For the text-containing cell, return its midpoint in [X, Y] coordinate format. 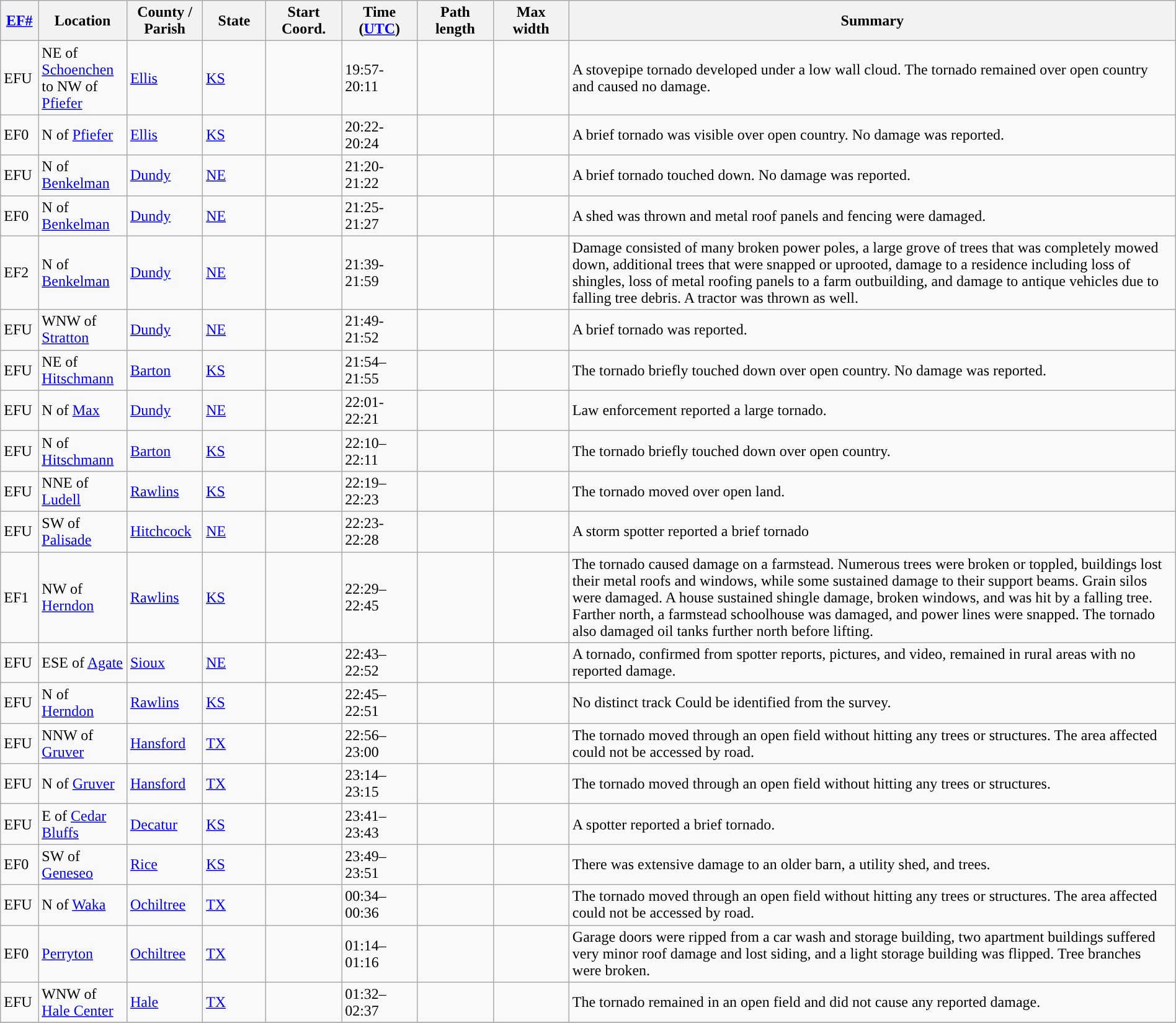
21:54–21:55 [380, 370]
Sioux [164, 663]
22:10–22:11 [380, 450]
21:25-21:27 [380, 216]
The tornado briefly touched down over open country. [872, 450]
Perryton [83, 954]
01:32–02:37 [380, 1003]
N of Waka [83, 905]
23:41–23:43 [380, 824]
There was extensive damage to an older barn, a utility shed, and trees. [872, 865]
Law enforcement reported a large tornado. [872, 411]
A brief tornado was reported. [872, 330]
NNE of Ludell [83, 491]
21:20-21:22 [380, 175]
A shed was thrown and metal roof panels and fencing were damaged. [872, 216]
A tornado, confirmed from spotter reports, pictures, and video, remained in rural areas with no reported damage. [872, 663]
N of Max [83, 411]
23:49–23:51 [380, 865]
22:43–22:52 [380, 663]
WNW of Stratton [83, 330]
ESE of Agate [83, 663]
19:57-20:11 [380, 78]
Hale [164, 1003]
Rice [164, 865]
22:19–22:23 [380, 491]
23:14–23:15 [380, 784]
The tornado moved over open land. [872, 491]
N of Hitschmann [83, 450]
22:56–23:00 [380, 743]
22:45–22:51 [380, 704]
A spotter reported a brief tornado. [872, 824]
Decatur [164, 824]
A brief tornado touched down. No damage was reported. [872, 175]
Location [83, 21]
Path length [455, 21]
N of Gruver [83, 784]
NE of Hitschmann [83, 370]
EF# [20, 21]
21:49-21:52 [380, 330]
Max width [531, 21]
A storm spotter reported a brief tornado [872, 531]
EF1 [20, 597]
21:39-21:59 [380, 273]
Time (UTC) [380, 21]
SW of Palisade [83, 531]
NE of Schoenchen to NW of Pfiefer [83, 78]
Hitchcock [164, 531]
22:23-22:28 [380, 531]
E of Cedar Bluffs [83, 824]
State [234, 21]
22:29–22:45 [380, 597]
No distinct track Could be identified from the survey. [872, 704]
The tornado moved through an open field without hitting any trees or structures. [872, 784]
The tornado remained in an open field and did not cause any reported damage. [872, 1003]
N of Pfiefer [83, 135]
WNW of Hale Center [83, 1003]
20:22-20:24 [380, 135]
The tornado briefly touched down over open country. No damage was reported. [872, 370]
SW of Geneseo [83, 865]
01:14–01:16 [380, 954]
A stovepipe tornado developed under a low wall cloud. The tornado remained over open country and caused no damage. [872, 78]
NW of Herndon [83, 597]
N of Herndon [83, 704]
EF2 [20, 273]
A brief tornado was visible over open country. No damage was reported. [872, 135]
22:01-22:21 [380, 411]
Summary [872, 21]
Start Coord. [303, 21]
County / Parish [164, 21]
00:34–00:36 [380, 905]
NNW of Gruver [83, 743]
